Output the [x, y] coordinate of the center of the cell containing the given text.  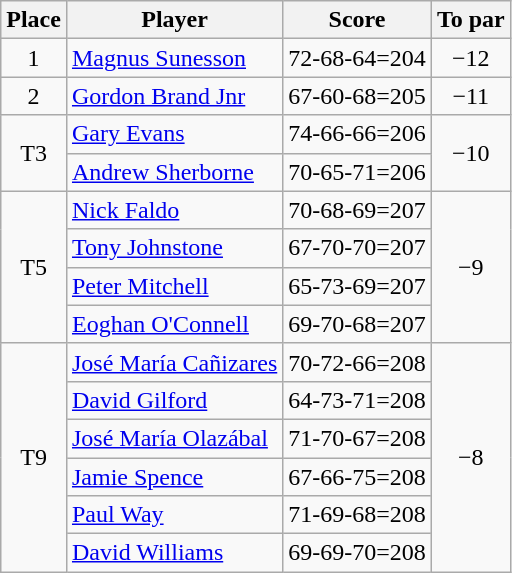
−8 [470, 457]
Paul Way [174, 515]
Peter Mitchell [174, 286]
−10 [470, 153]
70-65-71=206 [358, 172]
69-70-68=207 [358, 324]
Gary Evans [174, 134]
71-70-67=208 [358, 438]
67-66-75=208 [358, 477]
Andrew Sherborne [174, 172]
Tony Johnstone [174, 248]
−9 [470, 267]
64-73-71=208 [358, 400]
70-68-69=207 [358, 210]
71-69-68=208 [358, 515]
1 [34, 58]
Magnus Sunesson [174, 58]
69-69-70=208 [358, 553]
−12 [470, 58]
T9 [34, 457]
70-72-66=208 [358, 362]
José María Cañizares [174, 362]
Place [34, 20]
Gordon Brand Jnr [174, 96]
Nick Faldo [174, 210]
T3 [34, 153]
David Williams [174, 553]
David Gilford [174, 400]
2 [34, 96]
65-73-69=207 [358, 286]
Player [174, 20]
72-68-64=204 [358, 58]
Score [358, 20]
To par [470, 20]
−11 [470, 96]
Eoghan O'Connell [174, 324]
67-70-70=207 [358, 248]
74-66-66=206 [358, 134]
Jamie Spence [174, 477]
67-60-68=205 [358, 96]
José María Olazábal [174, 438]
T5 [34, 267]
